Search for the cell housing the specified text and yield its [x, y] center coordinate. 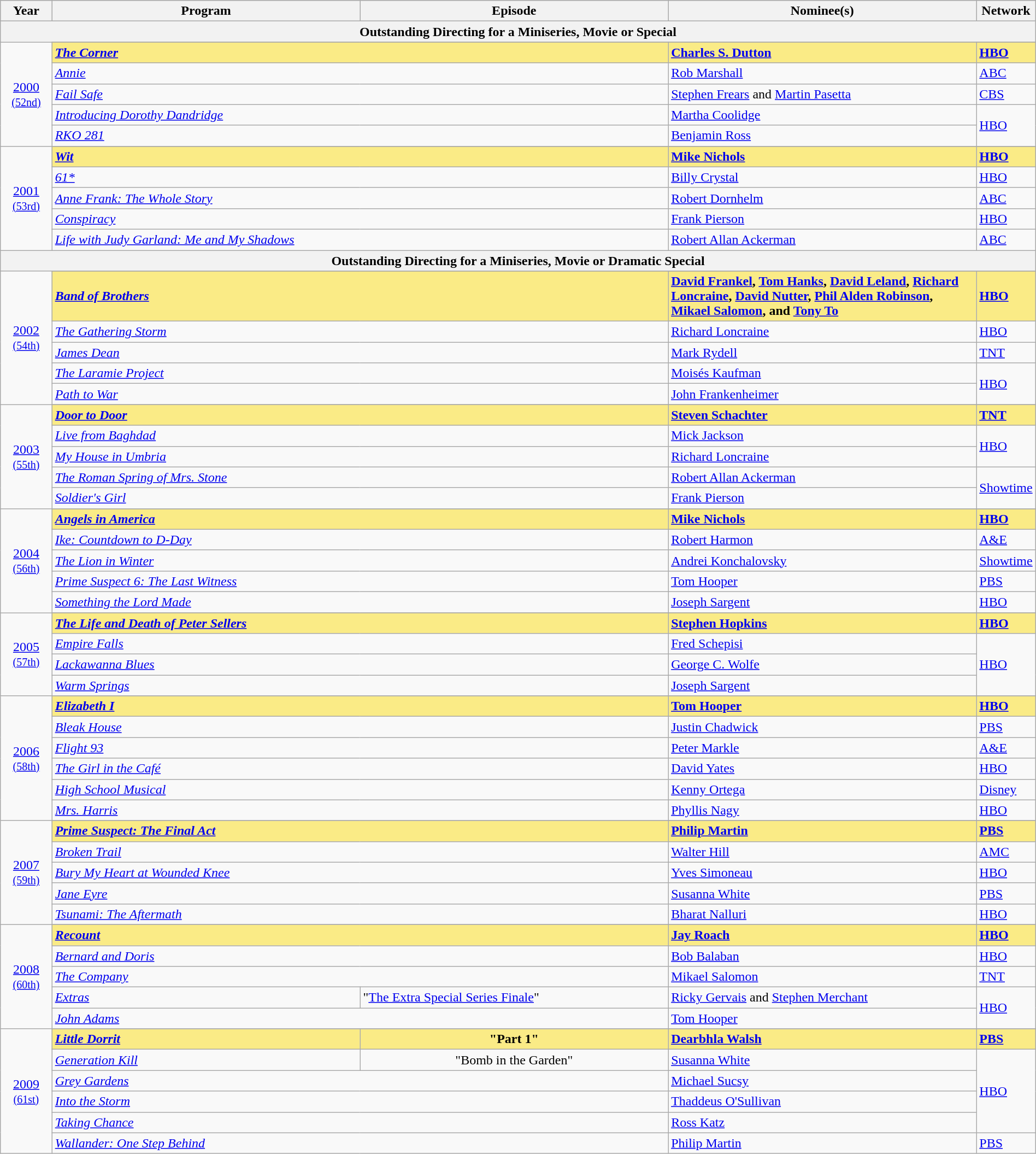
Lackawanna Blues [360, 665]
Andrei Konchalovsky [822, 560]
"Bomb in the Garden" [514, 1060]
Mrs. Harris [360, 810]
John Frankenheimer [822, 394]
Kenny Ortega [822, 789]
Benjamin Ross [822, 136]
2001(53rd) [26, 198]
Jane Eyre [360, 893]
CBS [1006, 94]
Angels in America [360, 519]
2007(59th) [26, 872]
Nominee(s) [822, 11]
Life with Judy Garland: Me and My Shadows [360, 239]
Ricky Gervais and Stephen Merchant [822, 998]
Ike: Countdown to D-Day [360, 540]
Phyllis Nagy [822, 810]
"Part 1" [514, 1039]
AMC [1006, 852]
Martha Coolidge [822, 115]
John Adams [360, 1018]
Mikael Salomon [822, 977]
Thaddeus O'Sullivan [822, 1102]
2002(54th) [26, 338]
Dearbhla Walsh [822, 1039]
The Lion in Winter [360, 560]
Wit [360, 156]
Generation Kill [206, 1060]
Ross Katz [822, 1122]
Broken Trail [360, 852]
Year [26, 11]
Prime Suspect 6: The Last Witness [360, 581]
Annie [360, 73]
2009(61st) [26, 1091]
Yves Simoneau [822, 872]
Outstanding Directing for a Miniseries, Movie or Special [518, 32]
"The Extra Special Series Finale" [514, 998]
2006(58th) [26, 758]
Bob Balaban [822, 956]
2003(55th) [26, 456]
The Life and Death of Peter Sellers [360, 623]
Mick Jackson [822, 436]
Outstanding Directing for a Miniseries, Movie or Dramatic Special [518, 261]
Bernard and Doris [360, 956]
The Gathering Storm [360, 332]
Taking Chance [360, 1122]
George C. Wolfe [822, 665]
High School Musical [360, 789]
Recount [360, 935]
2005(57th) [26, 654]
Fred Schepisi [822, 644]
Walter Hill [822, 852]
Something the Lord Made [360, 602]
2004(56th) [26, 560]
Robert Harmon [822, 540]
Program [206, 11]
Moisés Kaufman [822, 373]
Prime Suspect: The Final Act [360, 831]
RKO 281 [360, 136]
The Company [360, 977]
Live from Baghdad [360, 436]
Flight 93 [360, 748]
Peter Markle [822, 748]
Michael Sucsy [822, 1081]
Robert Dornhelm [822, 198]
Empire Falls [360, 644]
Soldier's Girl [360, 498]
James Dean [360, 353]
Justin Chadwick [822, 727]
Jay Roach [822, 935]
Billy Crystal [822, 177]
Conspiracy [360, 219]
Extras [206, 998]
Warm Springs [360, 686]
Little Dorrit [206, 1039]
Mark Rydell [822, 353]
Bury My Heart at Wounded Knee [360, 872]
David Frankel, Tom Hanks, David Leland, Richard Loncraine, David Nutter, Phil Alden Robinson, Mikael Salomon, and Tony To [822, 296]
Episode [514, 11]
Rob Marshall [822, 73]
Elizabeth I [360, 706]
2008(60th) [26, 976]
Disney [1006, 789]
My House in Umbria [360, 456]
David Yates [822, 769]
Into the Storm [360, 1102]
Wallander: One Step Behind [360, 1143]
The Laramie Project [360, 373]
Bharat Nalluri [822, 914]
The Girl in the Café [360, 769]
The Roman Spring of Mrs. Stone [360, 477]
Network [1006, 11]
Anne Frank: The Whole Story [360, 198]
Introducing Dorothy Dandridge [360, 115]
Band of Brothers [360, 296]
The Corner [360, 52]
Charles S. Dutton [822, 52]
Grey Gardens [360, 1081]
Path to War [360, 394]
Stephen Frears and Martin Pasetta [822, 94]
Fail Safe [360, 94]
Steven Schachter [822, 415]
Stephen Hopkins [822, 623]
Bleak House [360, 727]
Tsunami: The Aftermath [360, 914]
Door to Door [360, 415]
2000(52nd) [26, 94]
61* [360, 177]
